Extract the [x, y] coordinate from the center of the cell holding the provided text.  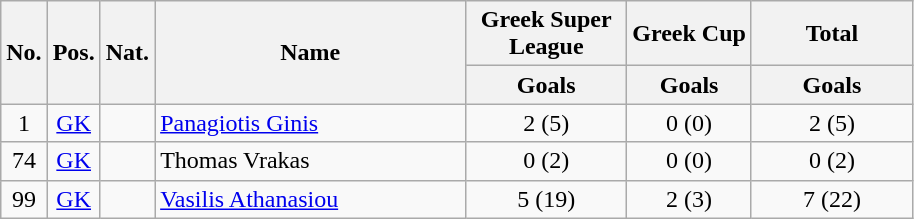
No. [24, 52]
2 (3) [690, 199]
Panagiotis Ginis [310, 123]
Vasilis Athanasiou [310, 199]
Total [832, 34]
5 (19) [546, 199]
Thomas Vrakas [310, 161]
Greek Super League [546, 34]
1 [24, 123]
Pos. [74, 52]
Greek Cup [690, 34]
Name [310, 52]
99 [24, 199]
74 [24, 161]
7 (22) [832, 199]
Nat. [127, 52]
